Return the [X, Y] coordinate for the center point of the cell that contains the specified text.  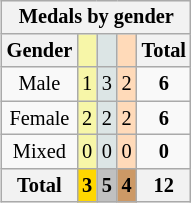
4 [127, 185]
Mixed [40, 152]
5 [107, 185]
Gender [40, 51]
Female [40, 118]
1 [87, 84]
Medals by gender [96, 17]
Male [40, 84]
12 [164, 185]
